Identify which cell holds the provided text, then report its (X, Y) central coordinate. 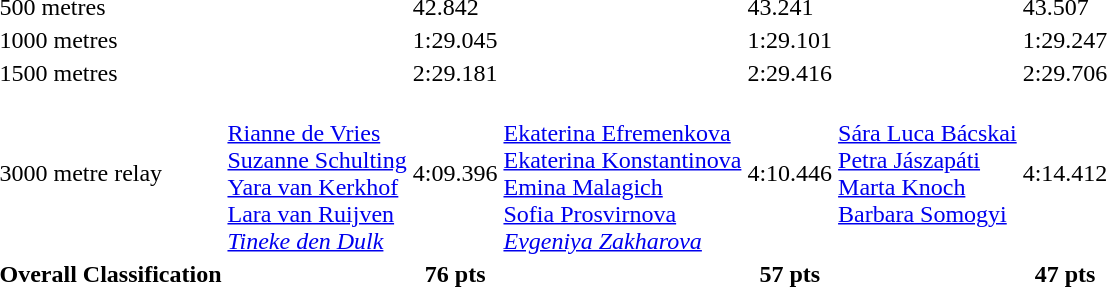
Sára Luca BácskaiPetra JászapátiMarta KnochBarbara Somogyi (928, 174)
1:29.101 (790, 40)
2:29.181 (455, 73)
1:29.045 (455, 40)
2:29.416 (790, 73)
Rianne de VriesSuzanne SchultingYara van KerkhofLara van RuijvenTineke den Dulk (317, 174)
4:09.396 (455, 174)
4:10.446 (790, 174)
Ekaterina EfremenkovaEkaterina KonstantinovaEmina MalagichSofia ProsvirnovaEvgeniya Zakharova (622, 174)
